From the cell containing the given text, extract its center point as (x, y) coordinate. 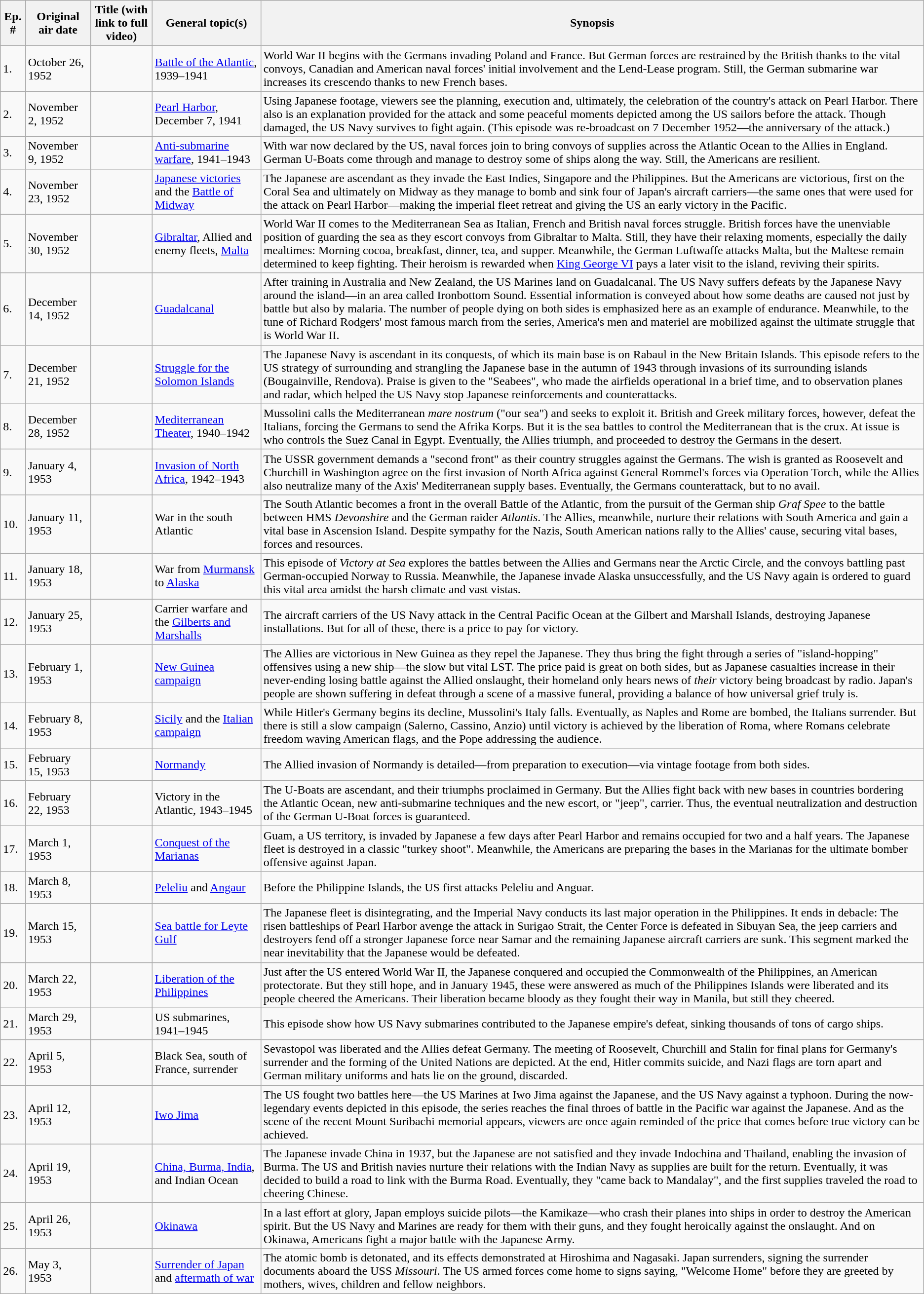
February 22, 1953 (58, 803)
Pearl Harbor, December 7, 1941 (206, 114)
Mediterranean Theater, 1940–1942 (206, 426)
26. (13, 1271)
Normandy (206, 765)
Black Sea, south of France, surrender (206, 1063)
May 3, 1953 (58, 1271)
February 15, 1953 (58, 765)
Invasion of North Africa, 1942–1943 (206, 472)
Title (with link to full video) (121, 23)
March 22, 1953 (58, 985)
New Guinea campaign (206, 674)
Carrier warfare and the Gilberts and Marshalls (206, 622)
15. (13, 765)
8. (13, 426)
US submarines, 1941–1945 (206, 1024)
March 29, 1953 (58, 1024)
9. (13, 472)
Original air date (58, 23)
Ep. # (13, 23)
12. (13, 622)
November 9, 1952 (58, 153)
14. (13, 726)
20. (13, 985)
Conquest of the Marianas (206, 849)
December 21, 1952 (58, 374)
This episode show how US Navy submarines contributed to the Japanese empire's defeat, sinking thousands of tons of cargo ships. (592, 1024)
March 15, 1953 (58, 933)
3. (13, 153)
21. (13, 1024)
The Allied invasion of Normandy is detailed—from preparation to execution—via vintage footage from both sides. (592, 765)
25. (13, 1225)
Peleliu and Angaur (206, 887)
Okinawa (206, 1225)
1. (13, 69)
24. (13, 1174)
January 4, 1953 (58, 472)
10. (13, 524)
April 19, 1953 (58, 1174)
Synopsis (592, 23)
October 26, 1952 (58, 69)
6. (13, 309)
22. (13, 1063)
16. (13, 803)
5. (13, 244)
13. (13, 674)
December 28, 1952 (58, 426)
Struggle for the Solomon Islands (206, 374)
Japanese victories and the Battle of Midway (206, 191)
December 14, 1952 (58, 309)
Before the Philippine Islands, the US first attacks Peleliu and Anguar. (592, 887)
2. (13, 114)
China, Burma, India, and Indian Ocean (206, 1174)
March 8, 1953 (58, 887)
April 5, 1953 (58, 1063)
January 18, 1953 (58, 576)
Sea battle for Leyte Gulf (206, 933)
Battle of the Atlantic, 1939–1941 (206, 69)
March 1, 1953 (58, 849)
February 1, 1953 (58, 674)
Gibraltar, Allied and enemy fleets, Malta (206, 244)
February 8, 1953 (58, 726)
Guadalcanal (206, 309)
Anti-submarine warfare, 1941–1943 (206, 153)
War in the south Atlantic (206, 524)
4. (13, 191)
19. (13, 933)
23. (13, 1114)
18. (13, 887)
Iwo Jima (206, 1114)
April 26, 1953 (58, 1225)
January 25, 1953 (58, 622)
General topic(s) (206, 23)
Surrender of Japan and aftermath of war (206, 1271)
11. (13, 576)
January 11, 1953 (58, 524)
17. (13, 849)
November 23, 1952 (58, 191)
War from Murmansk to Alaska (206, 576)
November 30, 1952 (58, 244)
7. (13, 374)
Victory in the Atlantic, 1943–1945 (206, 803)
April 12, 1953 (58, 1114)
Sicily and the Italian campaign (206, 726)
November 2, 1952 (58, 114)
Liberation of the Philippines (206, 985)
